Scan for the cell matching the given text and deliver its [x, y] coordinate at center. 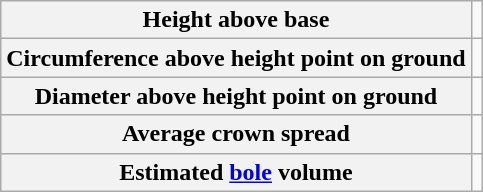
Average crown spread [236, 134]
Circumference above height point on ground [236, 58]
Estimated bole volume [236, 172]
Height above base [236, 20]
Diameter above height point on ground [236, 96]
